Return (X, Y) of the center of cell containing provided text 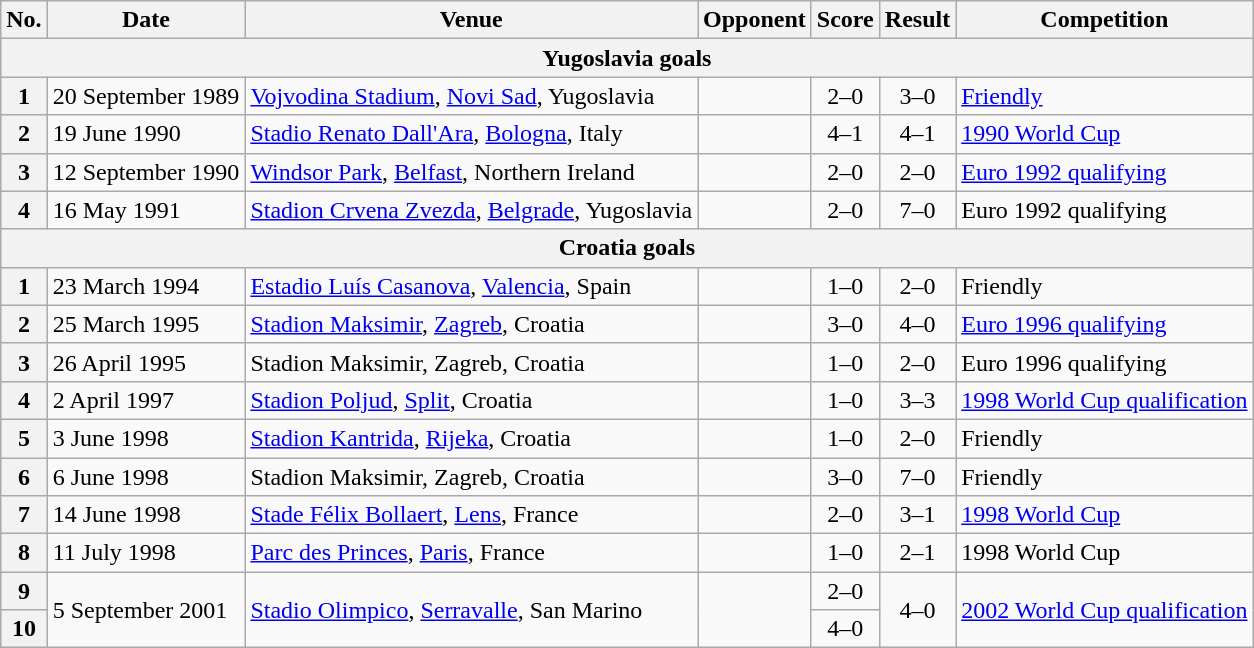
5 September 2001 (146, 610)
9 (24, 591)
16 May 1991 (146, 210)
2 April 1997 (146, 400)
10 (24, 629)
3 June 1998 (146, 438)
Parc des Princes, Paris, France (472, 553)
No. (24, 20)
23 March 1994 (146, 286)
Date (146, 20)
Estadio Luís Casanova, Valencia, Spain (472, 286)
Vojvodina Stadium, Novi Sad, Yugoslavia (472, 96)
Stadio Olimpico, Serravalle, San Marino (472, 610)
5 (24, 438)
Venue (472, 20)
20 September 1989 (146, 96)
Stadion Kantrida, Rijeka, Croatia (472, 438)
7 (24, 515)
8 (24, 553)
3–1 (917, 515)
14 June 1998 (146, 515)
12 September 1990 (146, 172)
3–3 (917, 400)
Stadion Poljud, Split, Croatia (472, 400)
Windsor Park, Belfast, Northern Ireland (472, 172)
Score (845, 20)
6 (24, 477)
Competition (1104, 20)
11 July 1998 (146, 553)
2002 World Cup qualification (1104, 610)
19 June 1990 (146, 134)
Croatia goals (627, 248)
Stadion Crvena Zvezda, Belgrade, Yugoslavia (472, 210)
Stade Félix Bollaert, Lens, France (472, 515)
2–1 (917, 553)
26 April 1995 (146, 362)
1990 World Cup (1104, 134)
Result (917, 20)
Opponent (755, 20)
25 March 1995 (146, 324)
1998 World Cup qualification (1104, 400)
6 June 1998 (146, 477)
Yugoslavia goals (627, 58)
Stadio Renato Dall'Ara, Bologna, Italy (472, 134)
